Extract the [x, y] coordinate from the center of the cell holding the provided text.  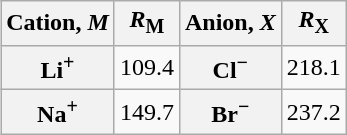
149.7 [146, 112]
237.2 [314, 112]
Cl− [230, 68]
Na+ [58, 112]
RX [314, 23]
109.4 [146, 68]
Anion, X [230, 23]
Cation, M [58, 23]
Br− [230, 112]
218.1 [314, 68]
Li+ [58, 68]
RM [146, 23]
